Return [x, y] of the center of cell containing provided text 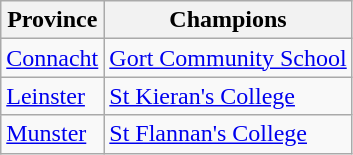
Gort Community School [228, 58]
Connacht [52, 58]
Province [52, 20]
Champions [228, 20]
St Flannan's College [228, 134]
St Kieran's College [228, 96]
Leinster [52, 96]
Munster [52, 134]
